Determine the (x, y) coordinate at the center of the cell enclosing the given text.  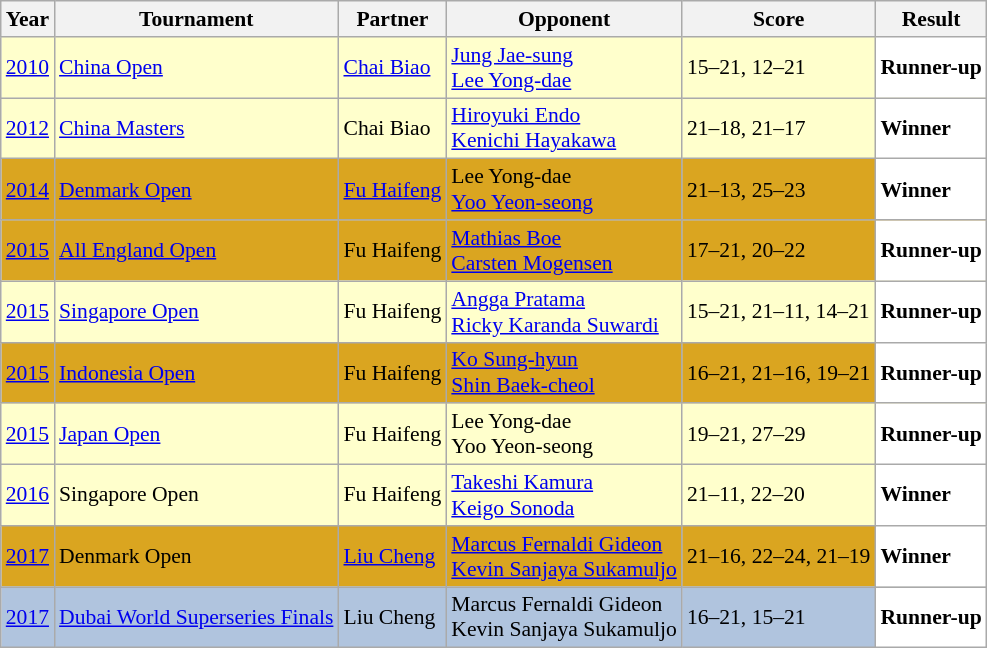
Hiroyuki Endo Kenichi Hayakawa (564, 128)
China Open (196, 68)
2010 (28, 68)
15–21, 12–21 (779, 68)
Ko Sung-hyun Shin Baek-cheol (564, 372)
19–21, 27–29 (779, 434)
2014 (28, 190)
Angga Pratama Ricky Karanda Suwardi (564, 312)
2016 (28, 496)
21–18, 21–17 (779, 128)
Takeshi Kamura Keigo Sonoda (564, 496)
Partner (392, 19)
16–21, 21–16, 19–21 (779, 372)
Score (779, 19)
21–11, 22–20 (779, 496)
16–21, 15–21 (779, 618)
17–21, 20–22 (779, 250)
Result (930, 19)
China Masters (196, 128)
2012 (28, 128)
Japan Open (196, 434)
Opponent (564, 19)
Mathias Boe Carsten Mogensen (564, 250)
Jung Jae-sung Lee Yong-dae (564, 68)
Year (28, 19)
21–13, 25–23 (779, 190)
All England Open (196, 250)
Tournament (196, 19)
Dubai World Superseries Finals (196, 618)
Indonesia Open (196, 372)
21–16, 22–24, 21–19 (779, 556)
15–21, 21–11, 14–21 (779, 312)
